Identify which cell holds the provided text, then report its [X, Y] central coordinate. 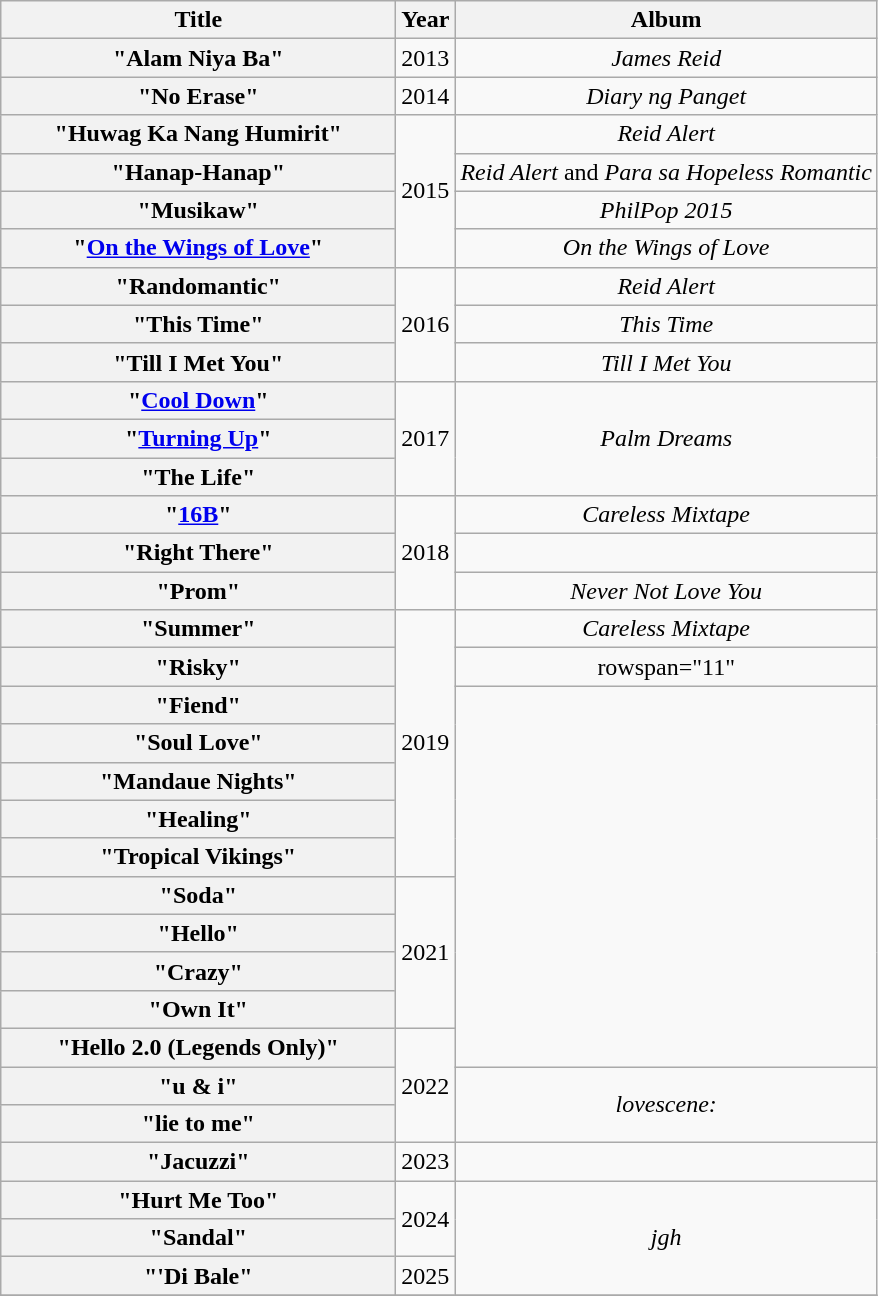
This Time [666, 324]
2023 [426, 1162]
"'Di Bale" [198, 1276]
"The Life" [198, 477]
jgh [666, 1238]
"16B" [198, 515]
"Hello 2.0 (Legends Only)" [198, 1047]
"Healing" [198, 819]
"Jacuzzi" [198, 1162]
PhilPop 2015 [666, 210]
"This Time" [198, 324]
2018 [426, 553]
Palm Dreams [666, 438]
"u & i" [198, 1085]
2016 [426, 324]
"Mandaue Nights" [198, 781]
"Alam Niya Ba" [198, 58]
"Musikaw" [198, 210]
"Prom" [198, 591]
"Crazy" [198, 971]
2019 [426, 743]
"Fiend" [198, 705]
2015 [426, 191]
Year [426, 20]
2017 [426, 438]
2014 [426, 96]
Title [198, 20]
"On the Wings of Love" [198, 248]
"Till I Met You" [198, 362]
"Soul Love" [198, 743]
"Huwag Ka Nang Humirit" [198, 134]
"Hello" [198, 933]
"Hurt Me Too" [198, 1200]
On the Wings of Love [666, 248]
"lie to me" [198, 1124]
"Tropical Vikings" [198, 857]
2022 [426, 1085]
2013 [426, 58]
"Turning Up" [198, 438]
"Soda" [198, 895]
"Own It" [198, 1009]
"Right There" [198, 553]
James Reid [666, 58]
Reid Alert and Para sa Hopeless Romantic [666, 172]
"Sandal" [198, 1238]
Never Not Love You [666, 591]
Till I Met You [666, 362]
Album [666, 20]
2024 [426, 1219]
"Risky" [198, 667]
rowspan="11" [666, 667]
"No Erase" [198, 96]
lovescene: [666, 1104]
"Cool Down" [198, 400]
2025 [426, 1276]
"Randomantic" [198, 286]
Diary ng Panget [666, 96]
"Hanap-Hanap" [198, 172]
"Summer" [198, 629]
2021 [426, 952]
